Find where the given text appears and provide that cell's center as [x, y] coordinate. 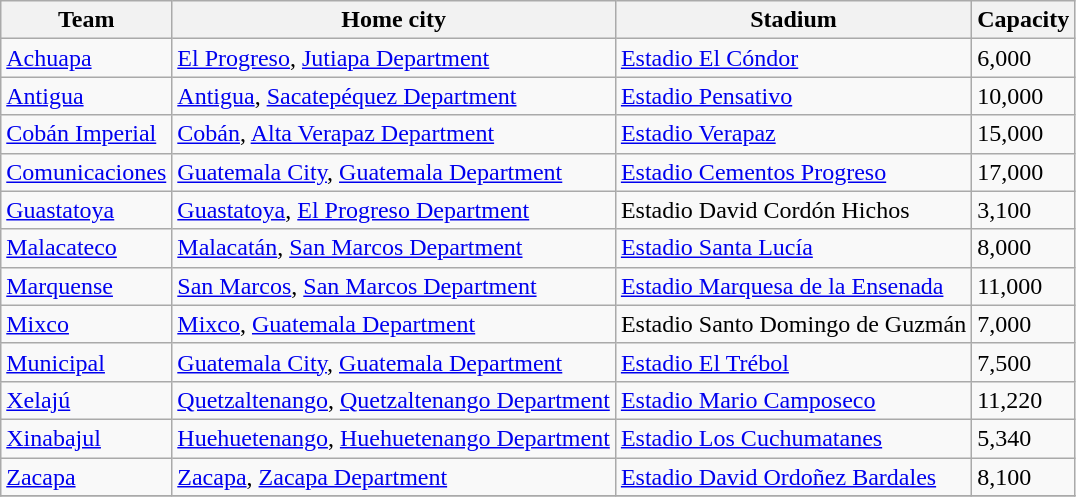
5,340 [1024, 438]
3,100 [1024, 210]
Stadium [793, 20]
Malacatán, San Marcos Department [394, 248]
Zacapa, Zacapa Department [394, 477]
Xelajú [86, 400]
Antigua, Sacatepéquez Department [394, 96]
Huehuetenango, Huehuetenango Department [394, 438]
Estadio David Cordón Hichos [793, 210]
10,000 [1024, 96]
Estadio Santa Lucía [793, 248]
Achuapa [86, 58]
Marquense [86, 286]
7,500 [1024, 362]
Antigua [86, 96]
Mixco, Guatemala Department [394, 324]
17,000 [1024, 172]
Mixco [86, 324]
6,000 [1024, 58]
Guastatoya, El Progreso Department [394, 210]
Estadio David Ordoñez Bardales [793, 477]
Estadio Los Cuchumatanes [793, 438]
Estadio El Cóndor [793, 58]
Capacity [1024, 20]
Estadio Mario Camposeco [793, 400]
Quetzaltenango, Quetzaltenango Department [394, 400]
8,000 [1024, 248]
Team [86, 20]
Guastatoya [86, 210]
11,000 [1024, 286]
Estadio Pensativo [793, 96]
Home city [394, 20]
San Marcos, San Marcos Department [394, 286]
Xinabajul [86, 438]
Cobán Imperial [86, 134]
Zacapa [86, 477]
7,000 [1024, 324]
El Progreso, Jutiapa Department [394, 58]
Estadio Cementos Progreso [793, 172]
11,220 [1024, 400]
Estadio Verapaz [793, 134]
Estadio Marquesa de la Ensenada [793, 286]
Estadio Santo Domingo de Guzmán [793, 324]
Cobán, Alta Verapaz Department [394, 134]
Municipal [86, 362]
Estadio El Trébol [793, 362]
8,100 [1024, 477]
15,000 [1024, 134]
Malacateco [86, 248]
Comunicaciones [86, 172]
